Return (X, Y) of the center of cell containing provided text 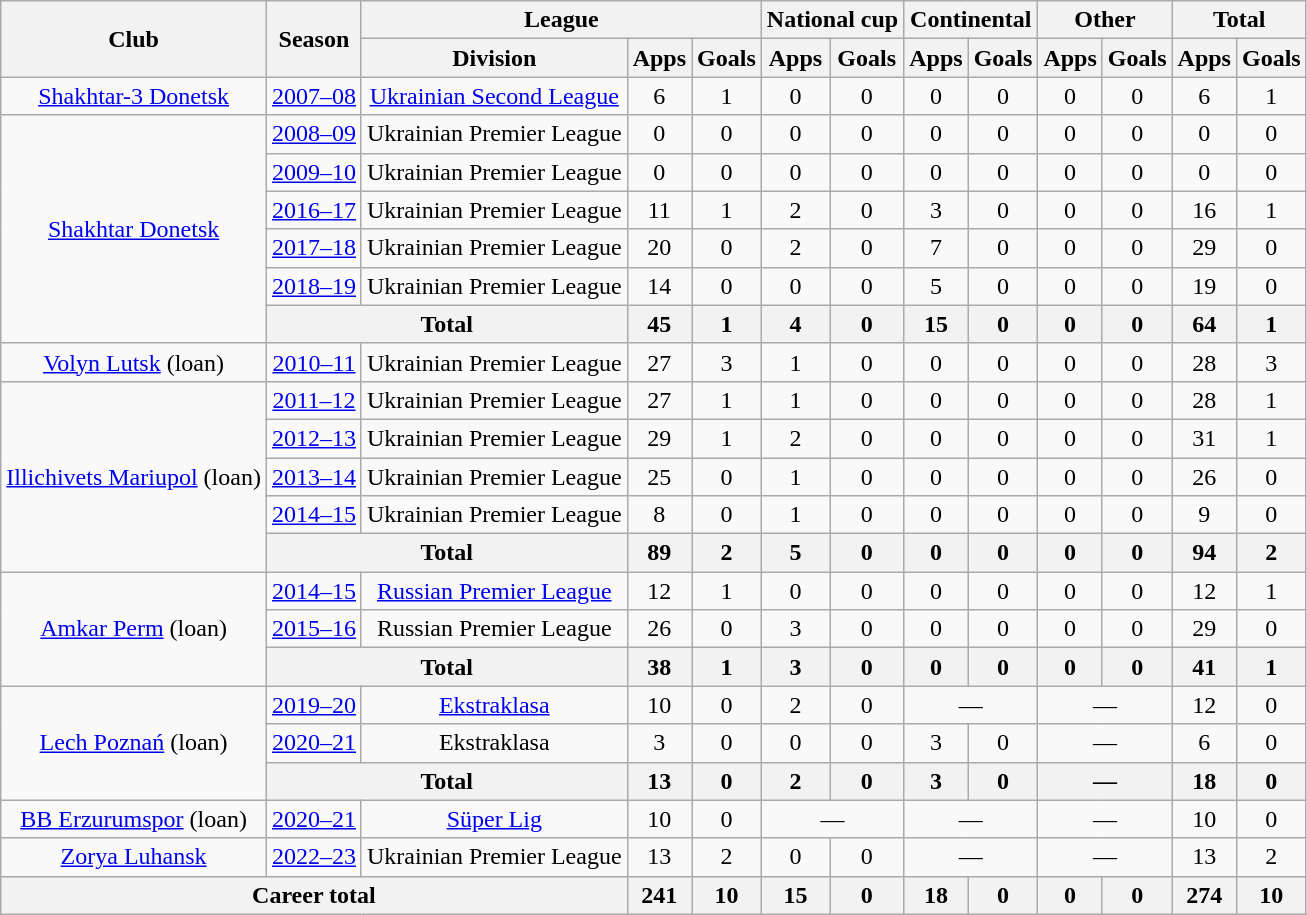
League (561, 20)
9 (1204, 515)
Shakhtar-3 Donetsk (134, 96)
45 (659, 324)
Club (134, 39)
Ukrainian Second League (494, 96)
38 (659, 667)
31 (1204, 438)
BB Erzurumspor (loan) (134, 819)
241 (659, 895)
14 (659, 286)
Other (1105, 20)
94 (1204, 553)
Zorya Luhansk (134, 857)
2008–09 (314, 134)
2011–12 (314, 400)
2015–16 (314, 629)
2018–19 (314, 286)
7 (936, 248)
19 (1204, 286)
20 (659, 248)
274 (1204, 895)
8 (659, 515)
4 (795, 324)
Illichivets Mariupol (loan) (134, 476)
41 (1204, 667)
2013–14 (314, 477)
Season (314, 39)
16 (1204, 210)
89 (659, 553)
2009–10 (314, 172)
25 (659, 477)
Continental (971, 20)
Amkar Perm (loan) (134, 629)
Volyn Lutsk (loan) (134, 362)
2022–23 (314, 857)
64 (1204, 324)
Lech Poznań (loan) (134, 743)
Career total (314, 895)
Shakhtar Donetsk (134, 229)
11 (659, 210)
2012–13 (314, 438)
2016–17 (314, 210)
Süper Lig (494, 819)
2007–08 (314, 96)
2019–20 (314, 705)
2010–11 (314, 362)
National cup (832, 20)
Division (494, 58)
2017–18 (314, 248)
